Pinpoint the cell where the given text exists, returning its [X, Y] midpoint coordinate. 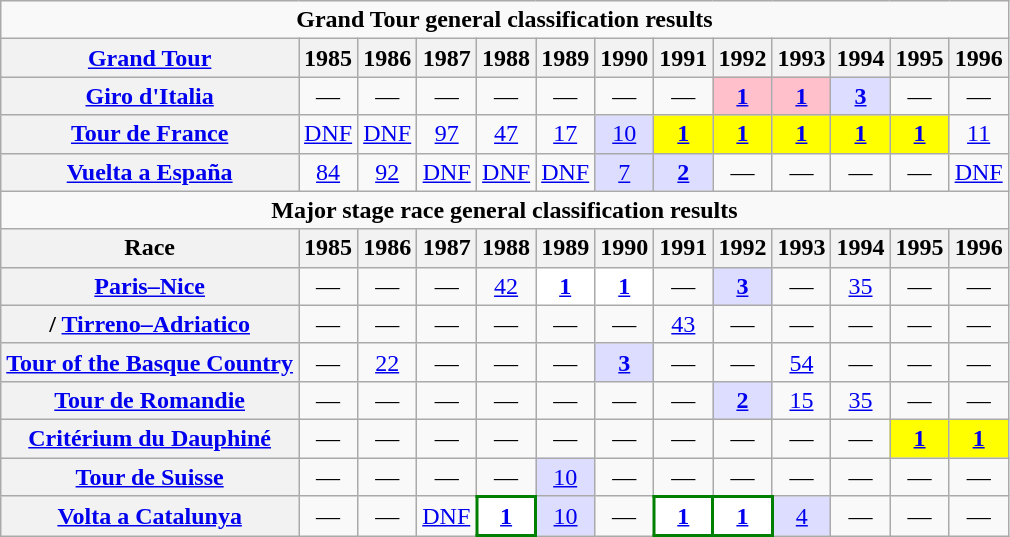
Paris–Nice [150, 286]
47 [506, 134]
Grand Tour [150, 58]
Major stage race general classification results [504, 210]
43 [684, 324]
17 [566, 134]
84 [328, 172]
Critérium du Dauphiné [150, 438]
Grand Tour general classification results [504, 20]
Vuelta a España [150, 172]
Tour de France [150, 134]
Volta a Catalunya [150, 516]
/ Tirreno–Adriatico [150, 324]
Race [150, 248]
42 [506, 286]
54 [802, 362]
Tour de Romandie [150, 400]
15 [802, 400]
7 [624, 172]
4 [802, 516]
97 [447, 134]
Tour of the Basque Country [150, 362]
22 [388, 362]
92 [388, 172]
Tour de Suisse [150, 478]
11 [978, 134]
Giro d'Italia [150, 96]
